Determine the [X, Y] coordinate at the center of the cell enclosing the given text.  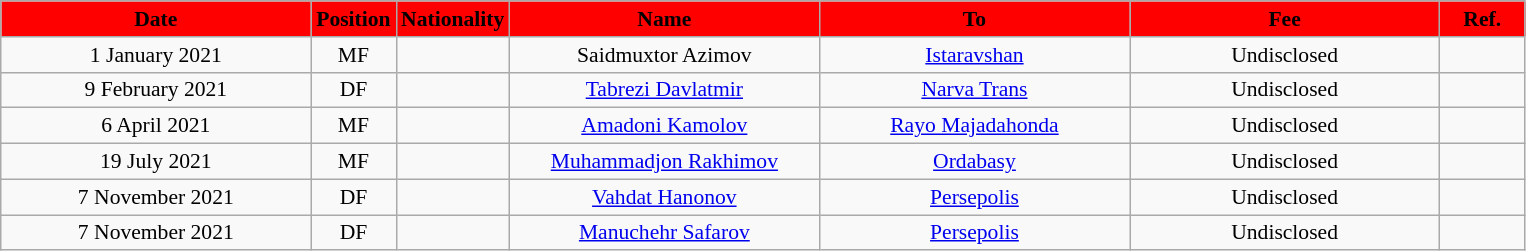
9 February 2021 [156, 90]
1 January 2021 [156, 55]
Name [664, 19]
Muhammadjon Rakhimov [664, 162]
19 July 2021 [156, 162]
Tabrezi Davlatmir [664, 90]
Ordabasy [974, 162]
Amadoni Kamolov [664, 126]
Nationality [452, 19]
Istaravshan [974, 55]
Narva Trans [974, 90]
Ref. [1482, 19]
Position [354, 19]
Rayo Majadahonda [974, 126]
6 April 2021 [156, 126]
Saidmuxtor Azimov [664, 55]
To [974, 19]
Date [156, 19]
Vahdat Hanonov [664, 197]
Manuchehr Safarov [664, 233]
Fee [1285, 19]
